From the cell containing the given text, extract its center point as [X, Y] coordinate. 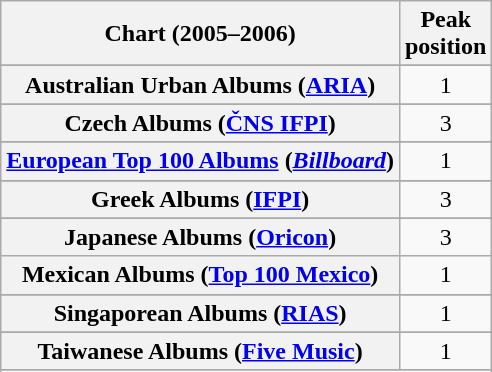
Taiwanese Albums (Five Music) [200, 351]
Chart (2005–2006) [200, 34]
Peakposition [445, 34]
Singaporean Albums (RIAS) [200, 313]
Greek Albums (IFPI) [200, 199]
Mexican Albums (Top 100 Mexico) [200, 275]
Czech Albums (ČNS IFPI) [200, 123]
Japanese Albums (Oricon) [200, 237]
European Top 100 Albums (Billboard) [200, 161]
Australian Urban Albums (ARIA) [200, 85]
